Determine the [x, y] coordinate at the center of the cell enclosing the given text.  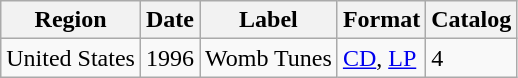
Catalog [472, 20]
Label [269, 20]
1996 [170, 58]
CD, LP [381, 58]
4 [472, 58]
Region [71, 20]
Date [170, 20]
United States [71, 58]
Format [381, 20]
Womb Tunes [269, 58]
